Output the (x, y) coordinate of the center of the cell containing the given text.  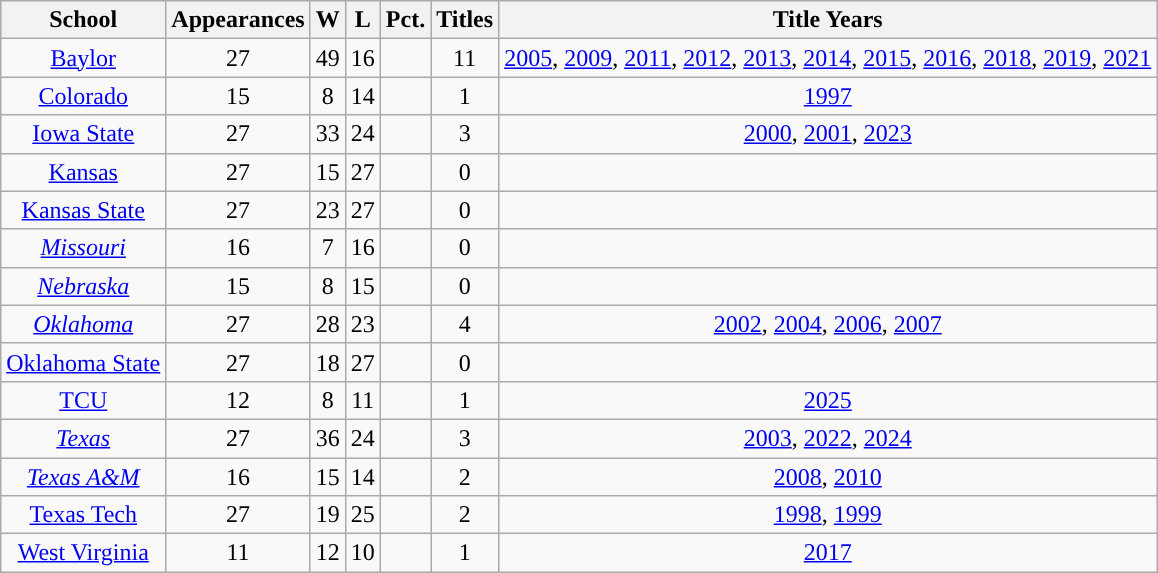
Nebraska (84, 286)
School (84, 20)
Iowa State (84, 134)
L (362, 20)
Colorado (84, 96)
2005, 2009, 2011, 2012, 2013, 2014, 2015, 2016, 2018, 2019, 2021 (828, 58)
Appearances (238, 20)
10 (362, 553)
18 (328, 362)
W (328, 20)
33 (328, 134)
2003, 2022, 2024 (828, 438)
Texas (84, 438)
2000, 2001, 2023 (828, 134)
Pct. (405, 20)
2008, 2010 (828, 477)
1997 (828, 96)
Missouri (84, 248)
1998, 1999 (828, 515)
Kansas State (84, 210)
2002, 2004, 2006, 2007 (828, 324)
36 (328, 438)
7 (328, 248)
4 (465, 324)
49 (328, 58)
Oklahoma (84, 324)
2025 (828, 400)
TCU (84, 400)
West Virginia (84, 553)
2017 (828, 553)
Oklahoma State (84, 362)
Baylor (84, 58)
Texas Tech (84, 515)
Texas A&M (84, 477)
28 (328, 324)
Kansas (84, 172)
19 (328, 515)
25 (362, 515)
Titles (465, 20)
Title Years (828, 20)
